Locate the cell with the specified text and output its [X, Y] center coordinate. 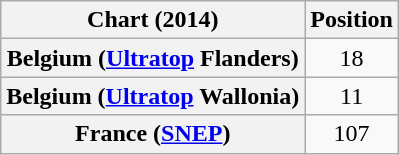
Belgium (Ultratop Wallonia) [153, 96]
107 [352, 134]
Belgium (Ultratop Flanders) [153, 58]
Position [352, 20]
Chart (2014) [153, 20]
11 [352, 96]
18 [352, 58]
France (SNEP) [153, 134]
